Identify which cell holds the provided text, then report its [X, Y] central coordinate. 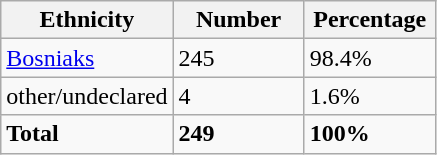
98.4% [370, 58]
245 [238, 58]
Bosniaks [87, 58]
Total [87, 134]
Ethnicity [87, 20]
249 [238, 134]
Percentage [370, 20]
other/undeclared [87, 96]
1.6% [370, 96]
Number [238, 20]
4 [238, 96]
100% [370, 134]
